For the text-containing cell, return its midpoint in [X, Y] coordinate format. 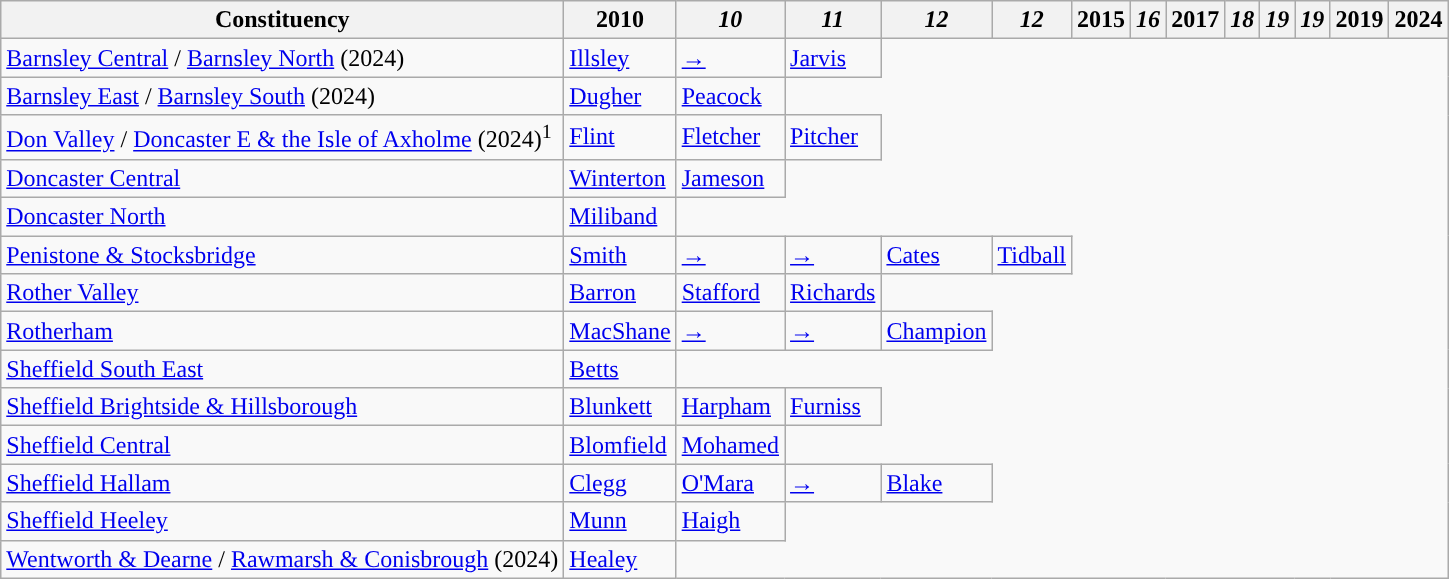
Sheffield Hallam [282, 483]
2015 [1102, 20]
2010 [620, 20]
MacShane [620, 331]
Wentworth & Dearne / Rawmarsh & Conisbrough (2024) [282, 559]
Healey [620, 559]
Barnsley Central / Barnsley North (2024) [282, 58]
Sheffield South East [282, 369]
Blake [936, 483]
Doncaster Central [282, 178]
Richards [833, 293]
Tidball [1032, 255]
Sheffield Central [282, 445]
2017 [1196, 20]
Mohamed [730, 445]
16 [1148, 20]
Fletcher [730, 138]
Betts [620, 369]
Constituency [282, 20]
Clegg [620, 483]
18 [1242, 20]
2024 [1418, 20]
Haigh [730, 521]
Peacock [730, 96]
Miliband [620, 217]
Barron [620, 293]
Stafford [730, 293]
Rother Valley [282, 293]
Smith [620, 255]
Rotherham [282, 331]
Pitcher [833, 138]
Sheffield Brightside & Hillsborough [282, 407]
10 [730, 20]
Don Valley / Doncaster E & the Isle of Axholme (2024)1 [282, 138]
Harpham [730, 407]
Sheffield Heeley [282, 521]
Jameson [730, 178]
2019 [1360, 20]
11 [833, 20]
Blunkett [620, 407]
Furniss [833, 407]
Flint [620, 138]
Barnsley East / Barnsley South (2024) [282, 96]
Illsley [620, 58]
Munn [620, 521]
Jarvis [833, 58]
Champion [936, 331]
Blomfield [620, 445]
Dugher [620, 96]
Doncaster North [282, 217]
Penistone & Stocksbridge [282, 255]
Cates [936, 255]
Winterton [620, 178]
O'Mara [730, 483]
